Locate the cell with the specified text and output its (x, y) center coordinate. 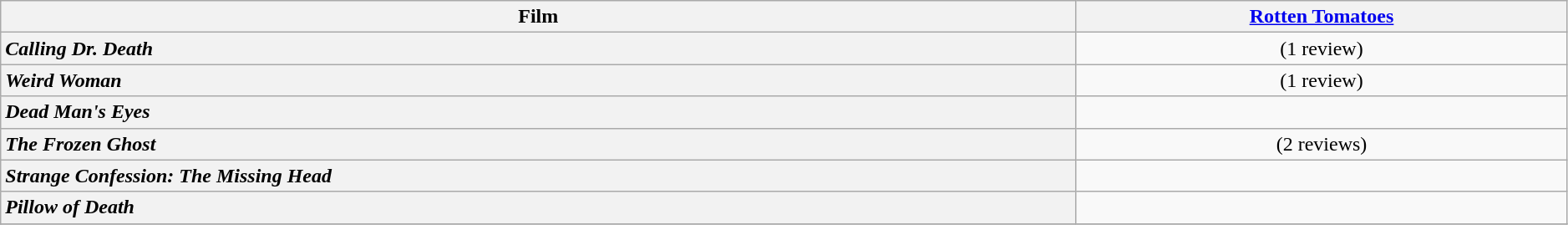
Strange Confession: The Missing Head (538, 176)
Rotten Tomatoes (1322, 17)
The Frozen Ghost (538, 144)
Film (538, 17)
Weird Woman (538, 80)
Dead Man's Eyes (538, 112)
Calling Dr. Death (538, 49)
(2 reviews) (1322, 144)
Pillow of Death (538, 207)
